Search for the cell housing the specified text and yield its [X, Y] center coordinate. 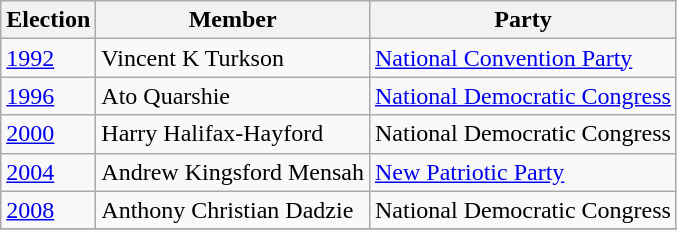
Harry Halifax-Hayford [233, 134]
Vincent K Turkson [233, 58]
Member [233, 20]
2000 [48, 134]
2008 [48, 210]
Andrew Kingsford Mensah [233, 172]
1996 [48, 96]
National Convention Party [522, 58]
2004 [48, 172]
Anthony Christian Dadzie [233, 210]
Party [522, 20]
1992 [48, 58]
New Patriotic Party [522, 172]
Election [48, 20]
Ato Quarshie [233, 96]
